Pinpoint the cell where the given text exists, returning its [x, y] midpoint coordinate. 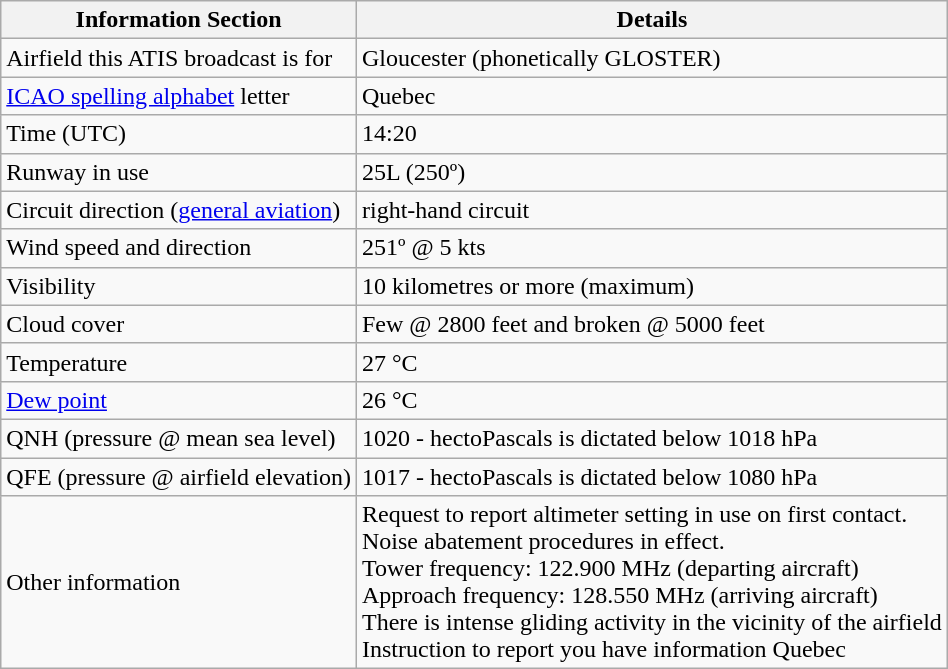
Few @ 2800 feet and broken @ 5000 feet [652, 324]
Airfield this ATIS broadcast is for [179, 58]
27 °C [652, 362]
Visibility [179, 286]
25L (250º) [652, 172]
Information Section [179, 20]
Wind speed and direction [179, 248]
Runway in use [179, 172]
Cloud cover [179, 324]
Time (UTC) [179, 134]
Details [652, 20]
1017 - hectoPascals is dictated below 1080 hPa [652, 477]
251º @ 5 kts [652, 248]
Dew point [179, 400]
Temperature [179, 362]
14:20 [652, 134]
QFE (pressure @ airfield elevation) [179, 477]
10 kilometres or more (maximum) [652, 286]
Quebec [652, 96]
Circuit direction (general aviation) [179, 210]
QNH (pressure @ mean sea level) [179, 438]
ICAO spelling alphabet letter [179, 96]
Other information [179, 582]
1020 - hectoPascals is dictated below 1018 hPa [652, 438]
26 °C [652, 400]
right-hand circuit [652, 210]
Gloucester (phonetically GLOSTER) [652, 58]
